Return the [X, Y] coordinate for the center point of the cell that contains the specified text.  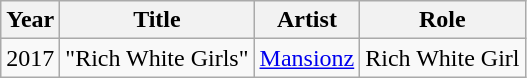
"Rich White Girls" [157, 58]
2017 [30, 58]
Year [30, 20]
Rich White Girl [442, 58]
Title [157, 20]
Mansionz [307, 58]
Artist [307, 20]
Role [442, 20]
